Determine the [X, Y] coordinate at the center of the cell enclosing the given text.  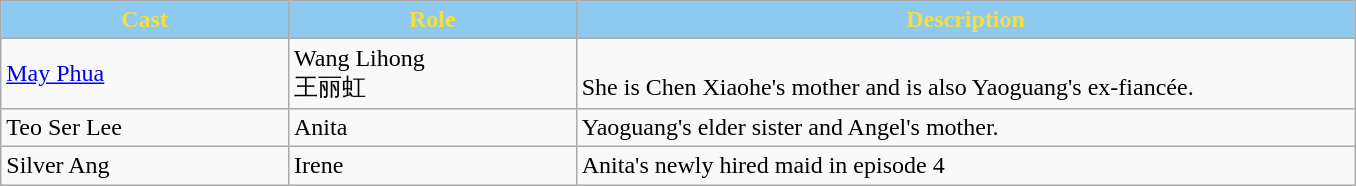
May Phua [145, 74]
Cast [145, 20]
Yaoguang's elder sister and Angel's mother. [966, 127]
Description [966, 20]
Wang Lihong 王丽虹 [432, 74]
Irene [432, 165]
Anita [432, 127]
Anita's newly hired maid in episode 4 [966, 165]
Role [432, 20]
Silver Ang [145, 165]
She is Chen Xiaohe's mother and is also Yaoguang's ex-fiancée. [966, 74]
Teo Ser Lee [145, 127]
